Extract the (x, y) coordinate from the center of the cell holding the provided text.  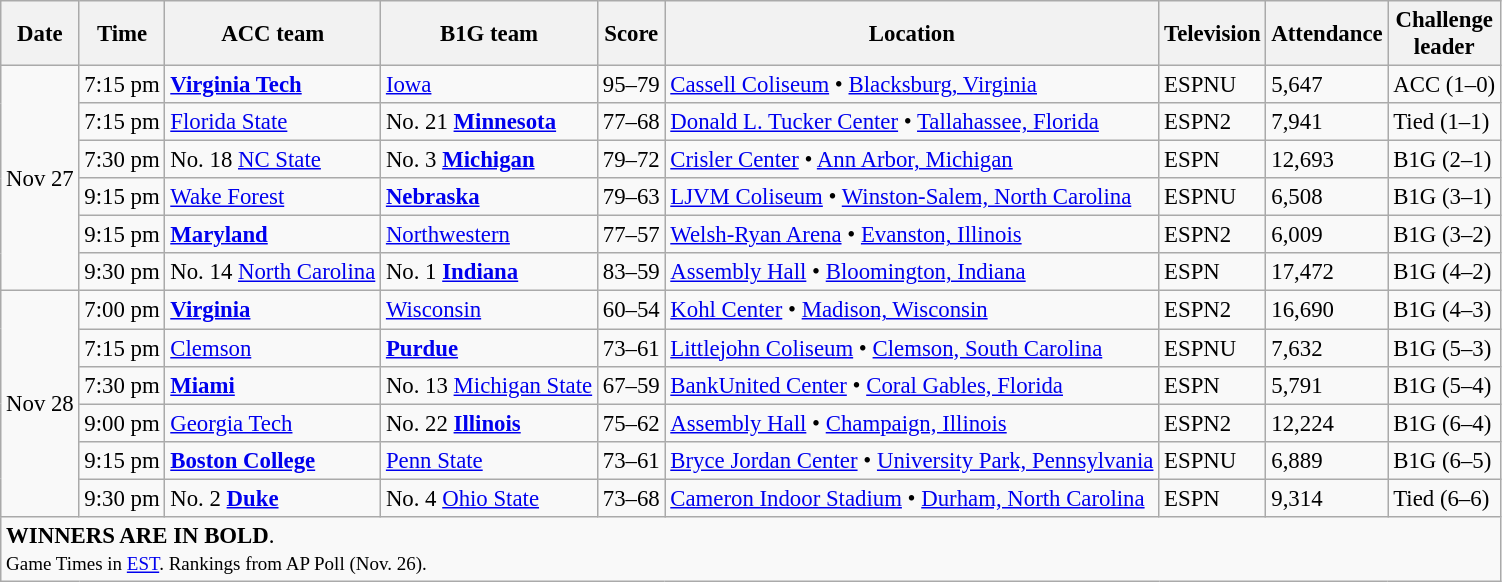
Assembly Hall • Champaign, Illinois (912, 423)
BankUnited Center • Coral Gables, Florida (912, 385)
B1G (6–4) (1444, 423)
No. 3 Michigan (490, 160)
Clemson (273, 348)
77–57 (631, 235)
No. 13 Michigan State (490, 385)
12,224 (1327, 423)
Attendance (1327, 34)
B1G (3–2) (1444, 235)
73–68 (631, 498)
Nebraska (490, 197)
Time (122, 34)
Iowa (490, 85)
Challengeleader (1444, 34)
Kohl Center • Madison, Wisconsin (912, 310)
ACC (1–0) (1444, 85)
B1G (2–1) (1444, 160)
Location (912, 34)
Maryland (273, 235)
No. 14 North Carolina (273, 273)
Television (1212, 34)
75–62 (631, 423)
Welsh-Ryan Arena • Evanston, Illinois (912, 235)
83–59 (631, 273)
Penn State (490, 460)
79–72 (631, 160)
B1G (4–3) (1444, 310)
B1G (6–5) (1444, 460)
12,693 (1327, 160)
7,941 (1327, 122)
95–79 (631, 85)
6,889 (1327, 460)
WINNERS ARE IN BOLD.Game Times in EST. Rankings from AP Poll (Nov. 26). (751, 550)
Florida State (273, 122)
No. 4 Ohio State (490, 498)
No. 21 Minnesota (490, 122)
ACC team (273, 34)
Wisconsin (490, 310)
5,791 (1327, 385)
B1G (5–4) (1444, 385)
Georgia Tech (273, 423)
Nov 28 (40, 404)
Score (631, 34)
Crisler Center • Ann Arbor, Michigan (912, 160)
67–59 (631, 385)
Northwestern (490, 235)
16,690 (1327, 310)
Miami (273, 385)
6,009 (1327, 235)
No. 18 NC State (273, 160)
77–68 (631, 122)
9,314 (1327, 498)
Virginia Tech (273, 85)
B1G (4–2) (1444, 273)
Bryce Jordan Center • University Park, Pennsylvania (912, 460)
B1G (3–1) (1444, 197)
60–54 (631, 310)
No. 2 Duke (273, 498)
79–63 (631, 197)
Cassell Coliseum • Blacksburg, Virginia (912, 85)
Tied (6–6) (1444, 498)
9:00 pm (122, 423)
B1G (5–3) (1444, 348)
Littlejohn Coliseum • Clemson, South Carolina (912, 348)
Boston College (273, 460)
Virginia (273, 310)
Wake Forest (273, 197)
No. 22 Illinois (490, 423)
7:00 pm (122, 310)
5,647 (1327, 85)
Assembly Hall • Bloomington, Indiana (912, 273)
Date (40, 34)
Donald L. Tucker Center • Tallahassee, Florida (912, 122)
17,472 (1327, 273)
Cameron Indoor Stadium • Durham, North Carolina (912, 498)
7,632 (1327, 348)
Nov 27 (40, 179)
6,508 (1327, 197)
Purdue (490, 348)
No. 1 Indiana (490, 273)
Tied (1–1) (1444, 122)
B1G team (490, 34)
LJVM Coliseum • Winston-Salem, North Carolina (912, 197)
